For the text-containing cell, return its midpoint in [X, Y] coordinate format. 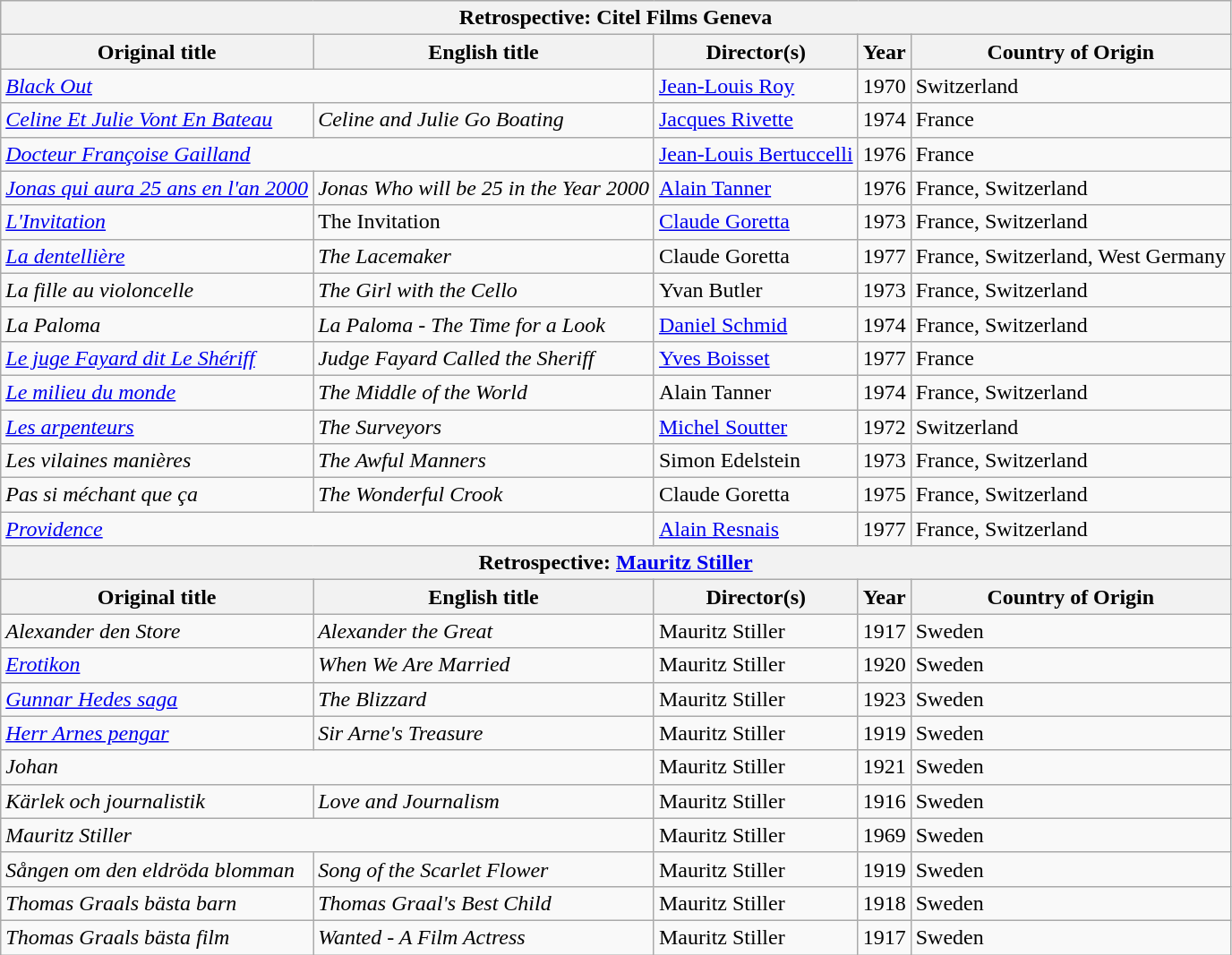
Song of the Scarlet Flower [483, 869]
Retrospective: Citel Films Geneva [616, 18]
Erotikon [158, 665]
1916 [885, 801]
Les vilaines manières [158, 461]
The Girl with the Cello [483, 290]
Thomas Graal's Best Child [483, 903]
L'Invitation [158, 222]
When We Are Married [483, 665]
Simon Edelstein [756, 461]
Retrospective: Mauritz Stiller [616, 563]
Celine and Julie Go Boating [483, 120]
The Wonderful Crook [483, 495]
Jean-Louis Bertuccelli [756, 154]
1921 [885, 767]
La dentellière [158, 256]
Thomas Graals bästa barn [158, 903]
Judge Fayard Called the Sheriff [483, 358]
La Paloma [158, 324]
Alain Resnais [756, 529]
Le juge Fayard dit Le Shériff [158, 358]
Les arpenteurs [158, 427]
Jonas Who will be 25 in the Year 2000 [483, 188]
1918 [885, 903]
Le milieu du monde [158, 392]
Sången om den eldröda blomman [158, 869]
1920 [885, 665]
Herr Arnes pengar [158, 733]
Jacques Rivette [756, 120]
France, Switzerland, West Germany [1071, 256]
Sir Arne's Treasure [483, 733]
Johan [328, 767]
Wanted - A Film Actress [483, 937]
Michel Soutter [756, 427]
Gunnar Hedes saga [158, 699]
La fille au violoncelle [158, 290]
Yves Boisset [756, 358]
The Middle of the World [483, 392]
The Awful Manners [483, 461]
1969 [885, 835]
Love and Journalism [483, 801]
Yvan Butler [756, 290]
Alexander the Great [483, 631]
Docteur Françoise Gailland [328, 154]
The Surveyors [483, 427]
The Blizzard [483, 699]
The Lacemaker [483, 256]
1923 [885, 699]
Daniel Schmid [756, 324]
Jonas qui aura 25 ans en l'an 2000 [158, 188]
La Paloma - The Time for a Look [483, 324]
1975 [885, 495]
Providence [328, 529]
Jean-Louis Roy [756, 86]
Pas si méchant que ça [158, 495]
1972 [885, 427]
The Invitation [483, 222]
1970 [885, 86]
Celine Et Julie Vont En Bateau [158, 120]
Alexander den Store [158, 631]
Thomas Graals bästa film [158, 937]
Black Out [328, 86]
Kärlek och journalistik [158, 801]
